Determine the [X, Y] coordinate at the center of the cell enclosing the given text.  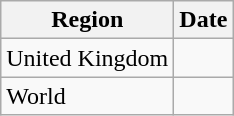
United Kingdom [88, 58]
Date [204, 20]
Region [88, 20]
World [88, 96]
